Provide the [x, y] coordinate of the cell's center where the given text is located.  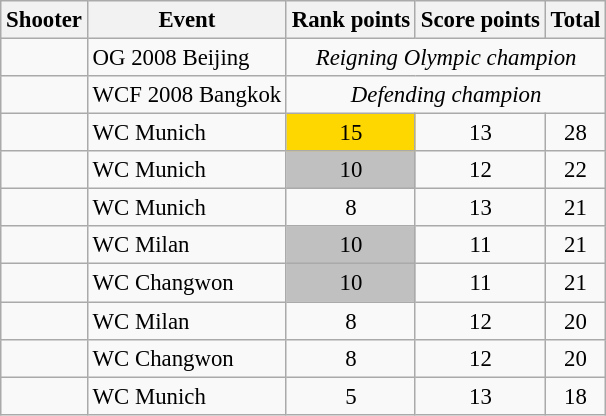
18 [575, 396]
Total [575, 20]
Event [186, 20]
WCF 2008 Bangkok [186, 95]
Defending champion [446, 95]
Shooter [44, 20]
5 [350, 396]
OG 2008 Beijing [186, 58]
15 [350, 133]
Score points [480, 20]
28 [575, 133]
Rank points [350, 20]
22 [575, 170]
Reigning Olympic champion [446, 58]
